Return [x, y] of the center of cell containing provided text 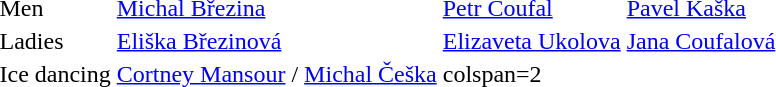
Elizaveta Ukolova [532, 41]
Eliška Březinová [276, 41]
